From the cell containing the given text, extract its center point as [X, Y] coordinate. 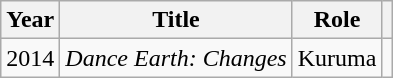
Title [176, 20]
Role [337, 20]
Dance Earth: Changes [176, 58]
2014 [30, 58]
Year [30, 20]
Kuruma [337, 58]
